Return (x, y) of the center of cell containing provided text 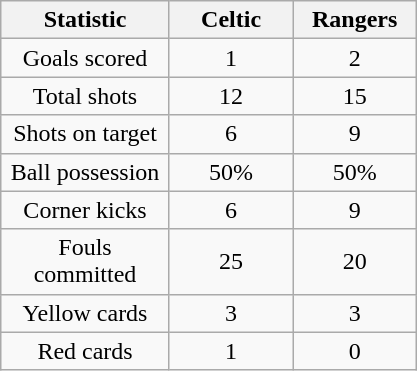
Goals scored (86, 58)
20 (355, 262)
Shots on target (86, 134)
Celtic (231, 20)
12 (231, 96)
Rangers (355, 20)
Yellow cards (86, 313)
Statistic (86, 20)
Red cards (86, 351)
Total shots (86, 96)
2 (355, 58)
Corner kicks (86, 210)
15 (355, 96)
0 (355, 351)
25 (231, 262)
Fouls committed (86, 262)
Ball possession (86, 172)
